Find where the given text appears and provide that cell's center as (x, y) coordinate. 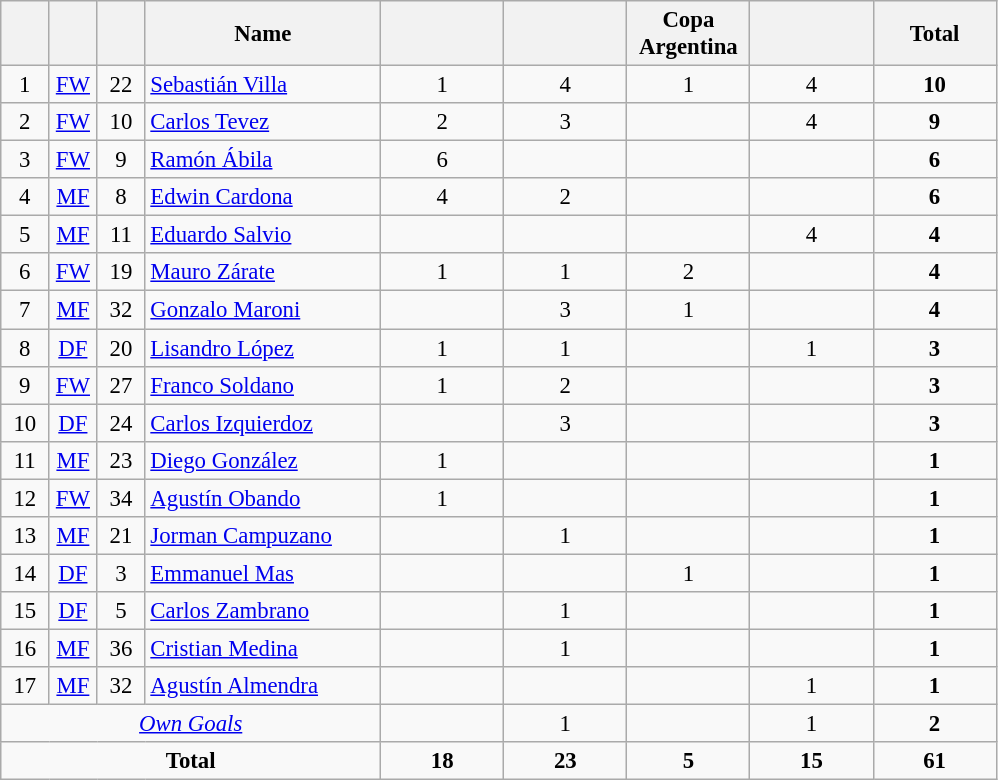
Sebastián Villa (263, 85)
Eduardo Salvio (263, 235)
27 (121, 385)
Own Goals (191, 724)
Copa Argentina (688, 34)
Agustín Almendra (263, 686)
13 (25, 536)
Agustín Obando (263, 498)
Lisandro López (263, 348)
Jorman Campuzano (263, 536)
Carlos Izquierdoz (263, 423)
Edwin Cardona (263, 197)
Ramón Ábila (263, 160)
18 (442, 761)
7 (25, 310)
19 (121, 273)
Gonzalo Maroni (263, 310)
14 (25, 573)
16 (25, 648)
Name (263, 34)
Emmanuel Mas (263, 573)
61 (934, 761)
Carlos Tevez (263, 122)
22 (121, 85)
12 (25, 498)
21 (121, 536)
17 (25, 686)
Mauro Zárate (263, 273)
Diego González (263, 460)
Cristian Medina (263, 648)
34 (121, 498)
36 (121, 648)
Carlos Zambrano (263, 611)
20 (121, 348)
24 (121, 423)
Franco Soldano (263, 385)
